Return the [X, Y] coordinate for the center point of the cell that contains the specified text.  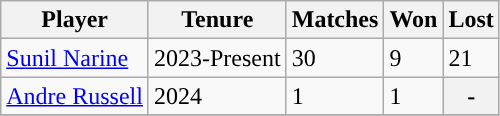
30 [335, 58]
Player [75, 20]
Tenure [217, 20]
- [471, 96]
2024 [217, 96]
Sunil Narine [75, 58]
9 [414, 58]
Won [414, 20]
Matches [335, 20]
21 [471, 58]
Lost [471, 20]
Andre Russell [75, 96]
2023-Present [217, 58]
